Return the [X, Y] coordinate for the center point of the cell that contains the specified text.  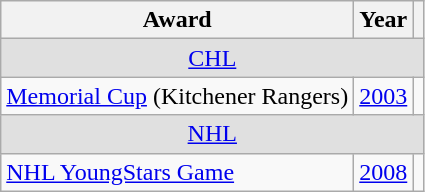
2003 [384, 96]
CHL [212, 58]
NHL [212, 134]
Memorial Cup (Kitchener Rangers) [178, 96]
Year [384, 20]
Award [178, 20]
2008 [384, 172]
NHL YoungStars Game [178, 172]
